For the text-containing cell, return its midpoint in (X, Y) coordinate format. 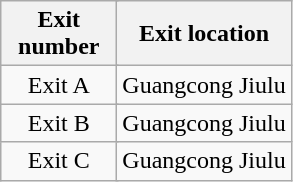
Exit C (59, 161)
Exit B (59, 123)
Exit A (59, 85)
Exit location (204, 34)
Exit number (59, 34)
